Capture the cell that displays the provided text and extract its (X, Y) central coordinate. 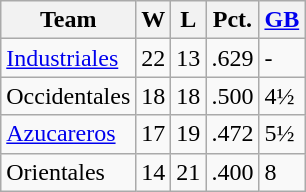
22 (154, 58)
L (188, 20)
5½ (282, 134)
- (282, 58)
Orientales (68, 172)
21 (188, 172)
GB (282, 20)
17 (154, 134)
19 (188, 134)
Team (68, 20)
4½ (282, 96)
Azucareros (68, 134)
W (154, 20)
13 (188, 58)
Industriales (68, 58)
Pct. (232, 20)
.472 (232, 134)
.500 (232, 96)
Occidentales (68, 96)
14 (154, 172)
.629 (232, 58)
8 (282, 172)
.400 (232, 172)
